Detect which cell encompasses the target text, then output its (x, y) center coordinate. 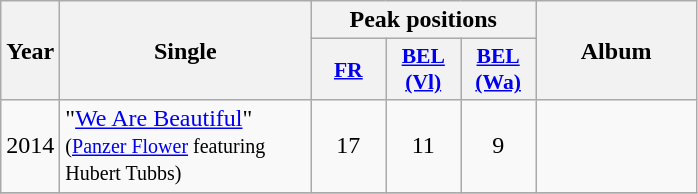
9 (498, 146)
BEL (Vl) (424, 70)
Album (616, 50)
Peak positions (424, 20)
FR (348, 70)
"We Are Beautiful"(Panzer Flower featuring Hubert Tubbs) (186, 146)
Year (30, 50)
17 (348, 146)
Single (186, 50)
11 (424, 146)
2014 (30, 146)
BEL (Wa) (498, 70)
